Determine the (x, y) coordinate at the center of the cell enclosing the given text.  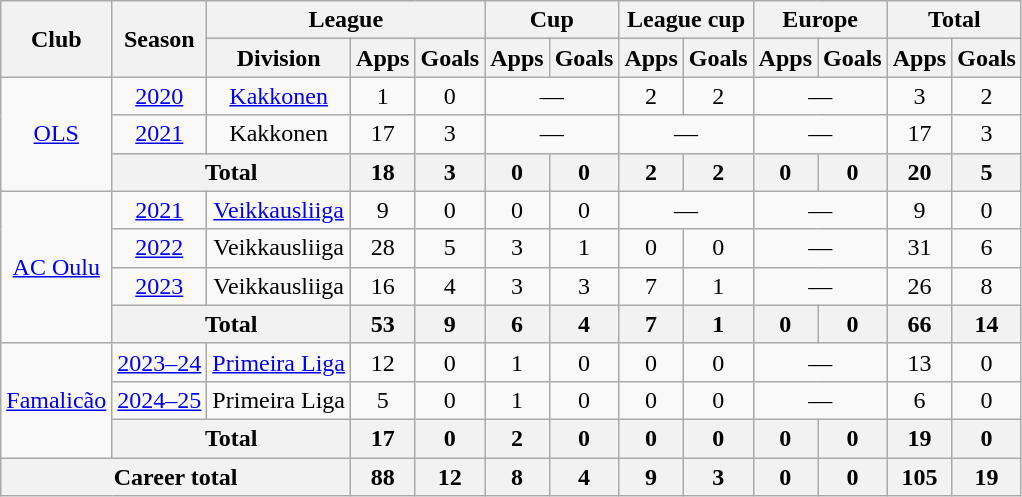
53 (383, 324)
2023 (160, 286)
AC Oulu (56, 267)
Club (56, 39)
2022 (160, 248)
31 (919, 248)
13 (919, 362)
Division (279, 58)
OLS (56, 134)
26 (919, 286)
League (346, 20)
105 (919, 477)
2024–25 (160, 400)
2023–24 (160, 362)
28 (383, 248)
18 (383, 172)
66 (919, 324)
Season (160, 39)
Cup (552, 20)
Career total (176, 477)
Famalicão (56, 400)
20 (919, 172)
Europe (820, 20)
League cup (686, 20)
88 (383, 477)
16 (383, 286)
2020 (160, 96)
14 (987, 324)
